Output the [x, y] coordinate of the center of the cell containing the given text.  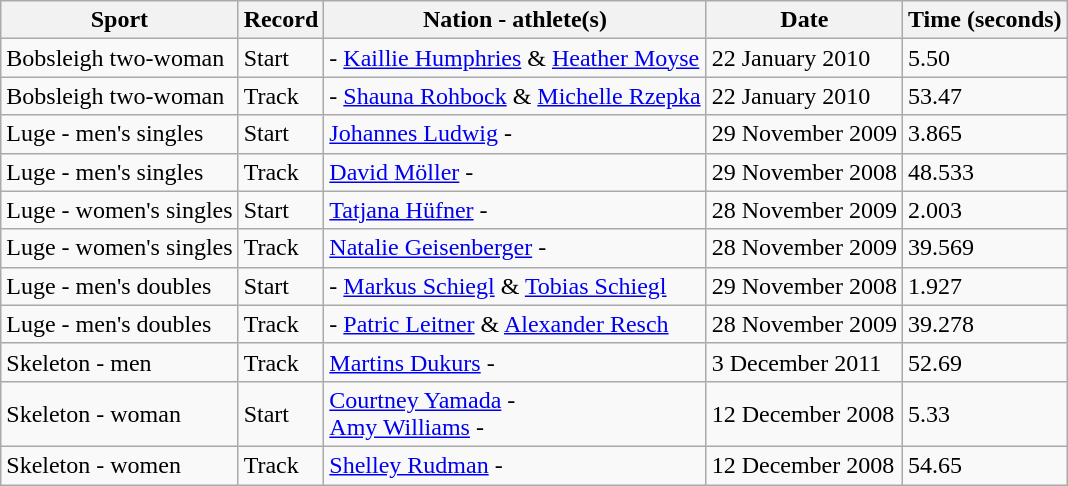
Skeleton - men [120, 362]
5.50 [984, 58]
- Shauna Rohbock & Michelle Rzepka [515, 96]
54.65 [984, 465]
48.533 [984, 172]
39.278 [984, 324]
Skeleton - woman [120, 414]
Tatjana Hüfner - [515, 210]
Johannes Ludwig - [515, 134]
Time (seconds) [984, 20]
Nation - athlete(s) [515, 20]
Shelley Rudman - [515, 465]
53.47 [984, 96]
3 December 2011 [804, 362]
- Markus Schiegl & Tobias Schiegl [515, 286]
Natalie Geisenberger - [515, 248]
29 November 2009 [804, 134]
1.927 [984, 286]
- Patric Leitner & Alexander Resch [515, 324]
Martins Dukurs - [515, 362]
Sport [120, 20]
39.569 [984, 248]
Skeleton - women [120, 465]
2.003 [984, 210]
- Kaillie Humphries & Heather Moyse [515, 58]
5.33 [984, 414]
3.865 [984, 134]
David Möller - [515, 172]
52.69 [984, 362]
Courtney Yamada - Amy Williams - [515, 414]
Record [281, 20]
Date [804, 20]
